Extract the (x, y) coordinate from the center of the cell holding the provided text.  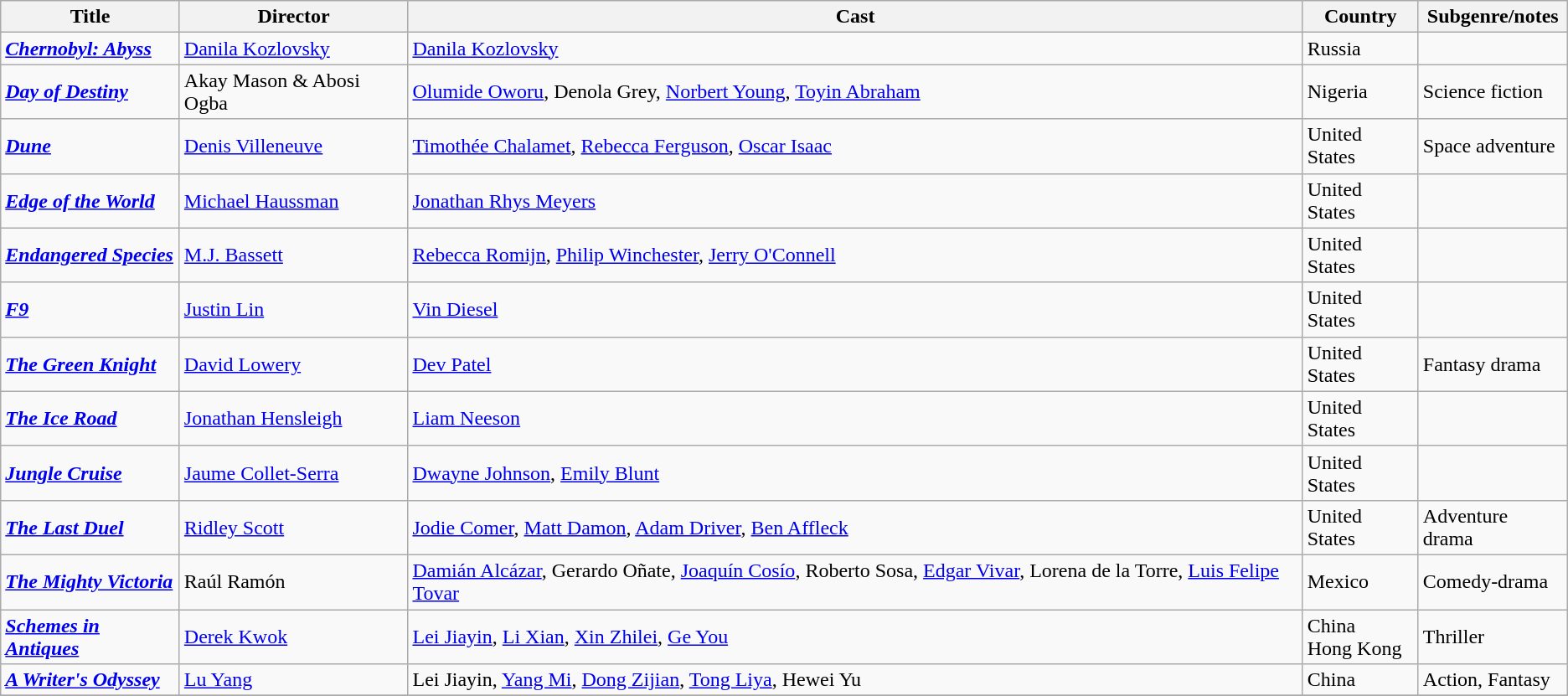
A Writer's Odyssey (90, 680)
Damián Alcázar, Gerardo Oñate, Joaquín Cosío, Roberto Sosa, Edgar Vivar, Lorena de la Torre, Luis Felipe Tovar (855, 581)
Jaume Collet-Serra (293, 472)
F9 (90, 310)
Jodie Comer, Matt Damon, Adam Driver, Ben Affleck (855, 528)
Lei Jiayin, Yang Mi, Dong Zijian, Tong Liya, Hewei Yu (855, 680)
Dune (90, 146)
Vin Diesel (855, 310)
Nigeria (1360, 92)
Rebecca Romijn, Philip Winchester, Jerry O'Connell (855, 255)
Title (90, 17)
Lu Yang (293, 680)
Olumide Oworu, Denola Grey, Norbert Young, Toyin Abraham (855, 92)
The Mighty Victoria (90, 581)
Chernobyl: Abyss (90, 49)
Subgenre/notes (1493, 17)
Justin Lin (293, 310)
M.J. Bassett (293, 255)
Michael Haussman (293, 201)
Raúl Ramón (293, 581)
Jungle Cruise (90, 472)
Akay Mason & Abosi Ogba (293, 92)
Cast (855, 17)
Lei Jiayin, Li Xian, Xin Zhilei, Ge You (855, 637)
Jonathan Rhys Meyers (855, 201)
Denis Villeneuve (293, 146)
Fantasy drama (1493, 363)
Adventure drama (1493, 528)
Dwayne Johnson, Emily Blunt (855, 472)
Day of Destiny (90, 92)
Science fiction (1493, 92)
Ridley Scott (293, 528)
Dev Patel (855, 363)
Schemes in Antiques (90, 637)
Edge of the World (90, 201)
David Lowery (293, 363)
Jonathan Hensleigh (293, 419)
Russia (1360, 49)
China (1360, 680)
Country (1360, 17)
Thriller (1493, 637)
Liam Neeson (855, 419)
Director (293, 17)
Comedy-drama (1493, 581)
The Last Duel (90, 528)
Space adventure (1493, 146)
Endangered Species (90, 255)
ChinaHong Kong (1360, 637)
Mexico (1360, 581)
Action, Fantasy (1493, 680)
Timothée Chalamet, Rebecca Ferguson, Oscar Isaac (855, 146)
Derek Kwok (293, 637)
The Ice Road (90, 419)
The Green Knight (90, 363)
